Locate the cell with the specified text and output its (X, Y) center coordinate. 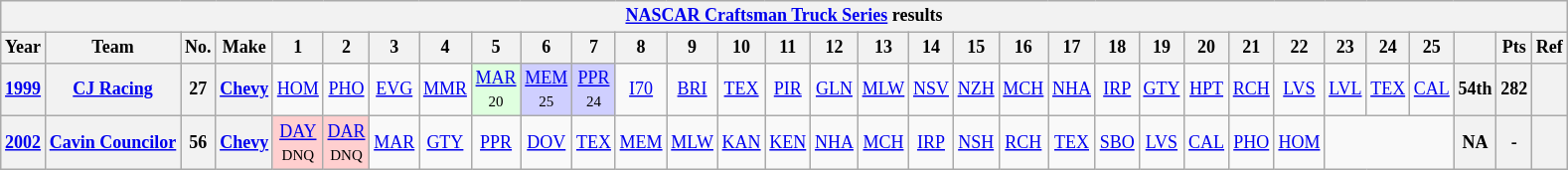
15 (976, 48)
NSV (932, 89)
17 (1072, 48)
22 (1300, 48)
SBO (1117, 143)
Cavin Councilor (112, 143)
KAN (741, 143)
NA (1475, 143)
2 (346, 48)
NASCAR Craftsman Truck Series results (784, 16)
GLN (835, 89)
27 (199, 89)
Pts (1514, 48)
BRI (692, 89)
MMR (445, 89)
11 (788, 48)
10 (741, 48)
13 (882, 48)
12 (835, 48)
NZH (976, 89)
LVL (1345, 89)
3 (394, 48)
1999 (24, 89)
1 (298, 48)
Make (244, 48)
4 (445, 48)
PIR (788, 89)
24 (1388, 48)
DOV (547, 143)
282 (1514, 89)
CJ Racing (112, 89)
Year (24, 48)
Ref (1550, 48)
19 (1162, 48)
Team (112, 48)
54th (1475, 89)
MAR20 (496, 89)
MEM25 (547, 89)
MEM (641, 143)
EVG (394, 89)
DAYDNQ (298, 143)
21 (1251, 48)
No. (199, 48)
8 (641, 48)
6 (547, 48)
MAR (394, 143)
2002 (24, 143)
14 (932, 48)
23 (1345, 48)
9 (692, 48)
I70 (641, 89)
18 (1117, 48)
KEN (788, 143)
25 (1431, 48)
PPR (496, 143)
5 (496, 48)
PPR24 (594, 89)
7 (594, 48)
20 (1206, 48)
16 (1023, 48)
HPT (1206, 89)
- (1514, 143)
DARDNQ (346, 143)
56 (199, 143)
NSH (976, 143)
